Locate the cell with the specified text and output its [x, y] center coordinate. 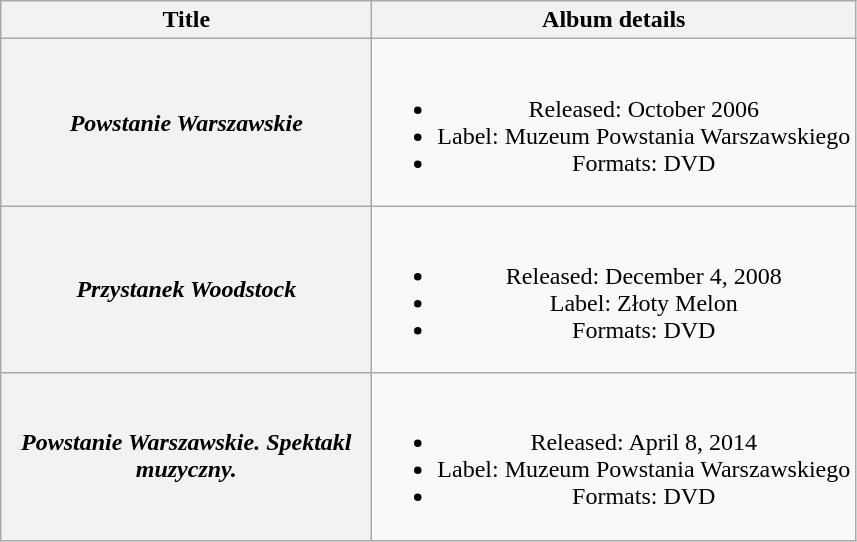
Released: December 4, 2008Label: Złoty MelonFormats: DVD [614, 290]
Title [186, 20]
Powstanie Warszawskie [186, 122]
Przystanek Woodstock [186, 290]
Album details [614, 20]
Powstanie Warszawskie. Spektakl muzyczny. [186, 456]
Released: April 8, 2014Label: Muzeum Powstania WarszawskiegoFormats: DVD [614, 456]
Released: October 2006Label: Muzeum Powstania WarszawskiegoFormats: DVD [614, 122]
